For the text-containing cell, return its midpoint in [x, y] coordinate format. 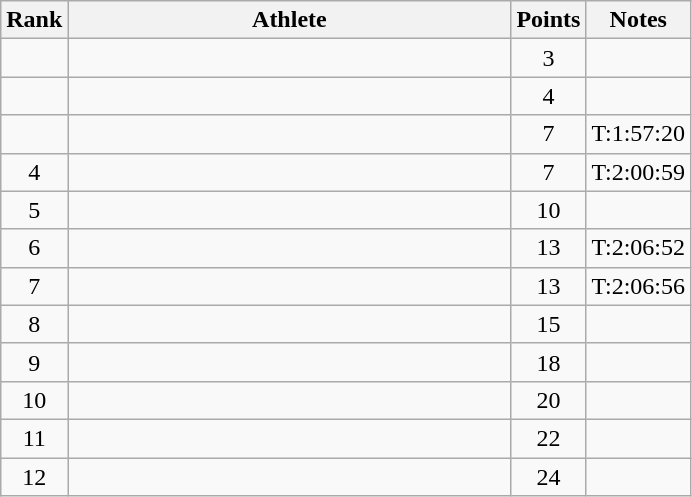
5 [34, 210]
T:2:06:56 [638, 286]
18 [548, 362]
T:1:57:20 [638, 134]
24 [548, 477]
Notes [638, 20]
6 [34, 248]
Points [548, 20]
20 [548, 400]
T:2:00:59 [638, 172]
22 [548, 438]
15 [548, 324]
11 [34, 438]
Athlete [290, 20]
12 [34, 477]
8 [34, 324]
9 [34, 362]
3 [548, 58]
Rank [34, 20]
T:2:06:52 [638, 248]
